Find where the given text appears and provide that cell's center as [x, y] coordinate. 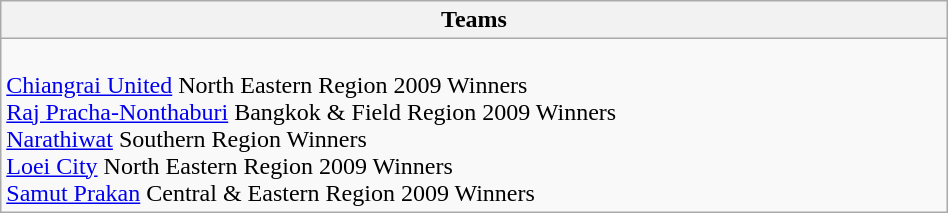
Teams [474, 20]
